Search for the cell housing the specified text and yield its [X, Y] center coordinate. 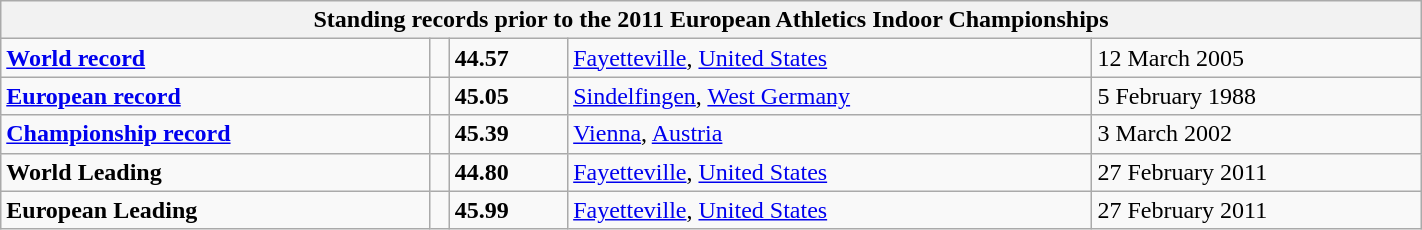
World record [215, 58]
45.39 [508, 134]
45.05 [508, 96]
Championship record [215, 134]
World Leading [215, 172]
44.80 [508, 172]
Standing records prior to the 2011 European Athletics Indoor Championships [711, 20]
45.99 [508, 210]
12 March 2005 [1256, 58]
5 February 1988 [1256, 96]
Sindelfingen, West Germany [830, 96]
Vienna, Austria [830, 134]
3 March 2002 [1256, 134]
44.57 [508, 58]
European record [215, 96]
European Leading [215, 210]
